Identify which cell holds the provided text, then report its (X, Y) central coordinate. 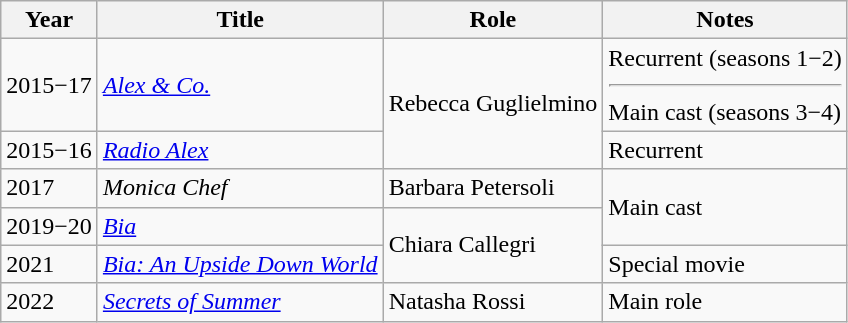
Main cast (726, 207)
Chiara Callegri (493, 245)
Year (50, 20)
Special movie (726, 264)
Main role (726, 302)
Recurrent (seasons 1−2)Main cast (seasons 3−4) (726, 85)
2021 (50, 264)
Barbara Petersoli (493, 188)
Notes (726, 20)
Radio Alex (240, 150)
2015−16 (50, 150)
Role (493, 20)
2019−20 (50, 226)
Title (240, 20)
Natasha Rossi (493, 302)
Alex & Co. (240, 85)
Rebecca Guglielmino (493, 104)
Bia: An Upside Down World (240, 264)
Bia (240, 226)
2022 (50, 302)
Recurrent (726, 150)
Secrets of Summer (240, 302)
Monica Chef (240, 188)
2017 (50, 188)
2015−17 (50, 85)
